Scan for the cell matching the given text and deliver its (x, y) coordinate at center. 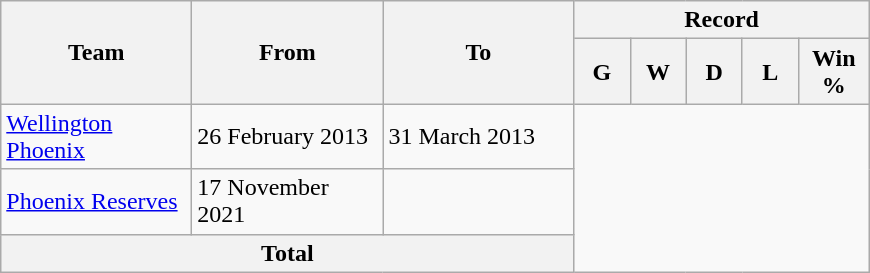
From (288, 52)
Record (722, 20)
17 November 2021 (288, 202)
Total (288, 253)
Team (96, 52)
D (714, 72)
26 February 2013 (288, 136)
Wellington Phoenix (96, 136)
G (602, 72)
L (770, 72)
To (478, 52)
31 March 2013 (478, 136)
Phoenix Reserves (96, 202)
W (658, 72)
Win % (834, 72)
